Provide the [x, y] coordinate of the cell's center where the given text is located.  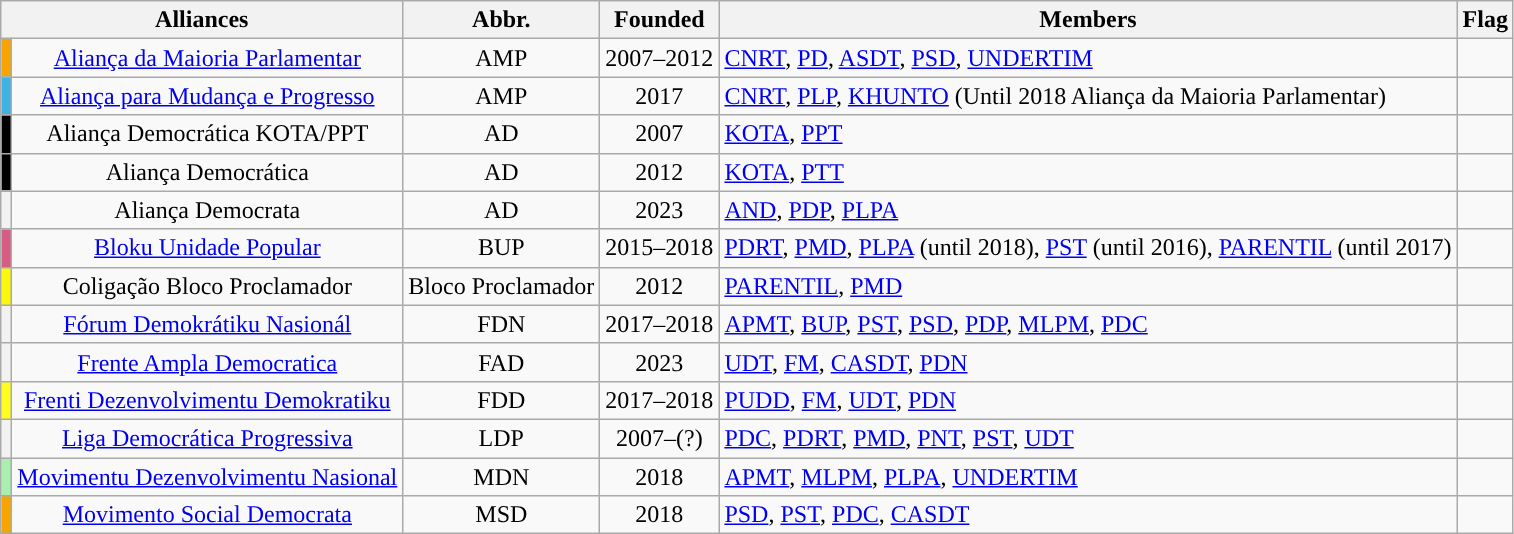
Frente Ampla Democratica [208, 362]
Founded [660, 20]
Aliança para Mudança e Progresso [208, 96]
AND, PDP, PLPA [1088, 210]
KOTA, PTT [1088, 172]
FAD [502, 362]
Flag [1485, 20]
Frenti Dezenvolvimentu Demokratiku [208, 400]
Movimentu Dezenvolvimentu Nasional [208, 477]
Coligação Bloco Proclamador [208, 286]
MDN [502, 477]
PSD, PST, PDC, CASDT [1088, 515]
FDN [502, 324]
2007–2012 [660, 58]
PDRT, PMD, PLPA (until 2018), PST (until 2016), PARENTIL (until 2017) [1088, 248]
Abbr. [502, 20]
2007 [660, 134]
BUP [502, 248]
APMT, BUP, PST, PSD, PDP, MLPM, PDC [1088, 324]
Members [1088, 20]
Aliança Democrata [208, 210]
Alliances [202, 20]
Movimento Social Democrata [208, 515]
Bloco Proclamador [502, 286]
2007–(?) [660, 438]
Liga Democrática Progressiva [208, 438]
Bloku Unidade Popular [208, 248]
KOTA, PPT [1088, 134]
Fórum Demokrátiku Nasionál [208, 324]
PARENTIL, PMD [1088, 286]
PUDD, FM, UDT, PDN [1088, 400]
LDP [502, 438]
Aliança da Maioria Parlamentar [208, 58]
2017 [660, 96]
2015–2018 [660, 248]
PDC, PDRT, PMD, PNT, PST, UDT [1088, 438]
MSD [502, 515]
UDT, FM, CASDT, PDN [1088, 362]
CNRT, PD, ASDT, PSD, UNDERTIM [1088, 58]
APMT, MLPM, PLPA, UNDERTIM [1088, 477]
Aliança Democrática KOTA/PPT [208, 134]
FDD [502, 400]
Aliança Democrática [208, 172]
CNRT, PLP, KHUNTO (Until 2018 Aliança da Maioria Parlamentar) [1088, 96]
